Output the [x, y] coordinate of the center of the cell containing the given text.  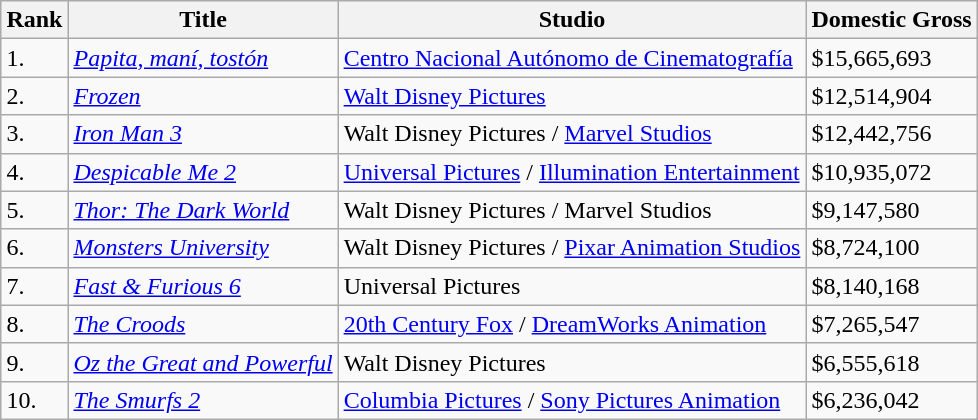
Rank [34, 20]
$12,514,904 [892, 96]
Studio [572, 20]
Despicable Me 2 [203, 172]
Columbia Pictures / Sony Pictures Animation [572, 400]
3. [34, 134]
$6,236,042 [892, 400]
Thor: The Dark World [203, 210]
6. [34, 248]
$10,935,072 [892, 172]
Oz the Great and Powerful [203, 362]
The Smurfs 2 [203, 400]
Walt Disney Pictures / Pixar Animation Studios [572, 248]
5. [34, 210]
The Croods [203, 324]
$6,555,618 [892, 362]
Title [203, 20]
20th Century Fox / DreamWorks Animation [572, 324]
2. [34, 96]
7. [34, 286]
Universal Pictures [572, 286]
1. [34, 58]
Papita, maní, tostón [203, 58]
Centro Nacional Autónomo de Cinematografía [572, 58]
$8,724,100 [892, 248]
8. [34, 324]
Universal Pictures / Illumination Entertainment [572, 172]
9. [34, 362]
Domestic Gross [892, 20]
$12,442,756 [892, 134]
$7,265,547 [892, 324]
Fast & Furious 6 [203, 286]
$8,140,168 [892, 286]
Frozen [203, 96]
$15,665,693 [892, 58]
10. [34, 400]
4. [34, 172]
Monsters University [203, 248]
$9,147,580 [892, 210]
Iron Man 3 [203, 134]
